Return [X, Y] of the center of cell containing provided text 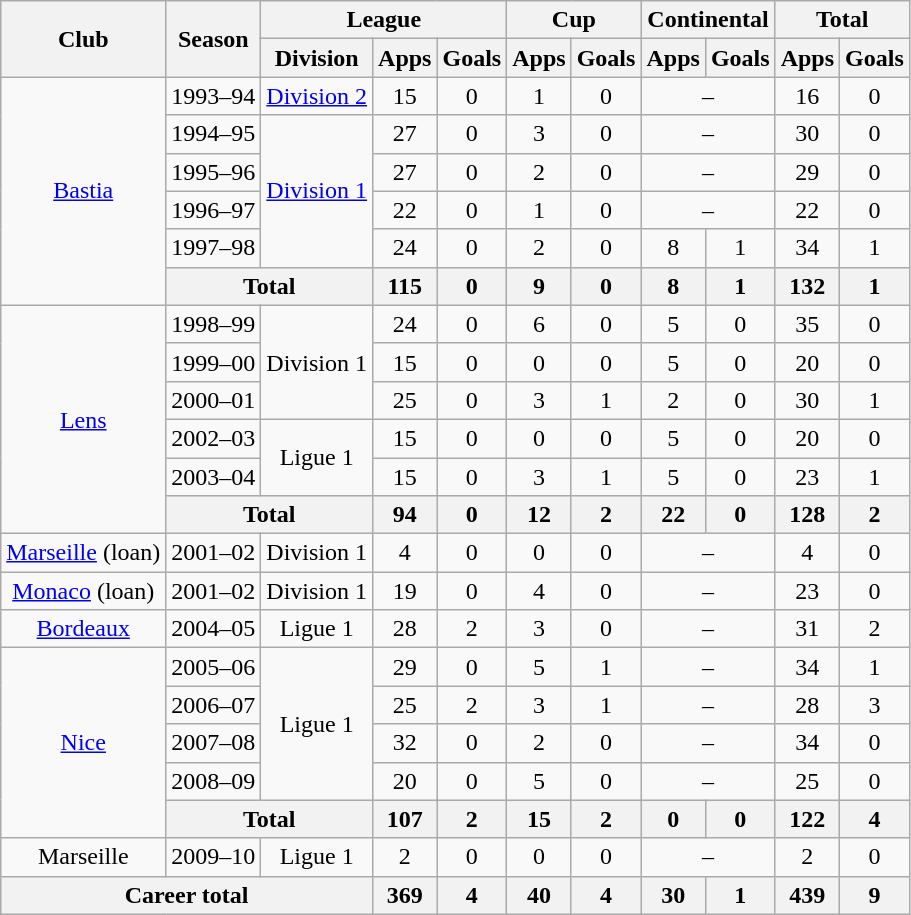
369 [405, 895]
16 [807, 96]
1993–94 [214, 96]
2006–07 [214, 705]
128 [807, 515]
107 [405, 819]
1997–98 [214, 248]
1998–99 [214, 324]
Division 2 [317, 96]
Bordeaux [84, 629]
Bastia [84, 191]
115 [405, 286]
Cup [574, 20]
122 [807, 819]
19 [405, 591]
31 [807, 629]
35 [807, 324]
Monaco (loan) [84, 591]
Marseille [84, 857]
2003–04 [214, 477]
Nice [84, 743]
2005–06 [214, 667]
94 [405, 515]
1996–97 [214, 210]
Continental [708, 20]
1999–00 [214, 362]
2004–05 [214, 629]
1995–96 [214, 172]
439 [807, 895]
Marseille (loan) [84, 553]
Career total [187, 895]
12 [539, 515]
Season [214, 39]
40 [539, 895]
2009–10 [214, 857]
Lens [84, 419]
League [384, 20]
6 [539, 324]
32 [405, 743]
Club [84, 39]
2007–08 [214, 743]
132 [807, 286]
2008–09 [214, 781]
1994–95 [214, 134]
Division [317, 58]
2000–01 [214, 400]
2002–03 [214, 438]
